Search for the cell housing the specified text and yield its (X, Y) center coordinate. 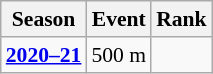
Rank (182, 19)
500 m (118, 55)
Event (118, 19)
2020–21 (44, 55)
Season (44, 19)
